Return the [X, Y] coordinate for the center point of the cell that contains the specified text.  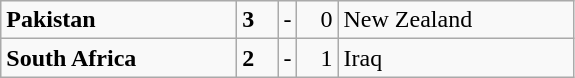
Pakistan [119, 20]
1 [318, 58]
3 [258, 20]
2 [258, 58]
New Zealand [456, 20]
South Africa [119, 58]
Iraq [456, 58]
0 [318, 20]
